Detect which cell encompasses the target text, then output its (X, Y) center coordinate. 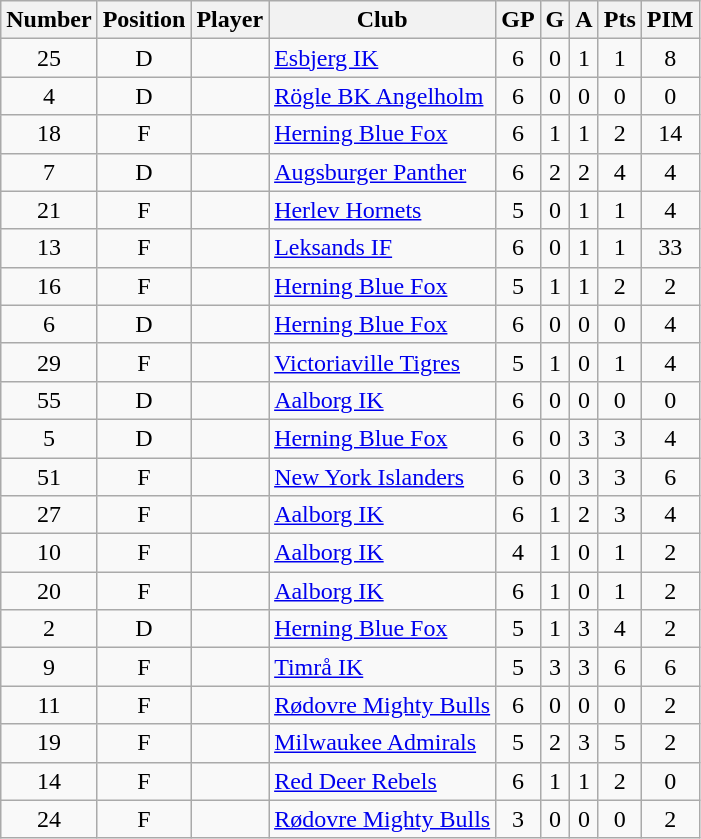
19 (49, 743)
Player (230, 20)
Red Deer Rebels (382, 781)
27 (49, 515)
20 (49, 591)
Club (382, 20)
Augsburger Panther (382, 172)
29 (49, 362)
55 (49, 400)
Esbjerg IK (382, 58)
New York Islanders (382, 477)
A (584, 20)
33 (670, 248)
PIM (670, 20)
Pts (620, 20)
18 (49, 134)
Victoriaville Tigres (382, 362)
10 (49, 553)
11 (49, 705)
25 (49, 58)
9 (49, 667)
13 (49, 248)
Position (144, 20)
24 (49, 819)
Leksands IF (382, 248)
Timrå IK (382, 667)
51 (49, 477)
G (555, 20)
8 (670, 58)
Milwaukee Admirals (382, 743)
16 (49, 286)
7 (49, 172)
Herlev Hornets (382, 210)
Number (49, 20)
GP (518, 20)
Rögle BK Angelholm (382, 96)
21 (49, 210)
